For the text-containing cell, return its midpoint in (x, y) coordinate format. 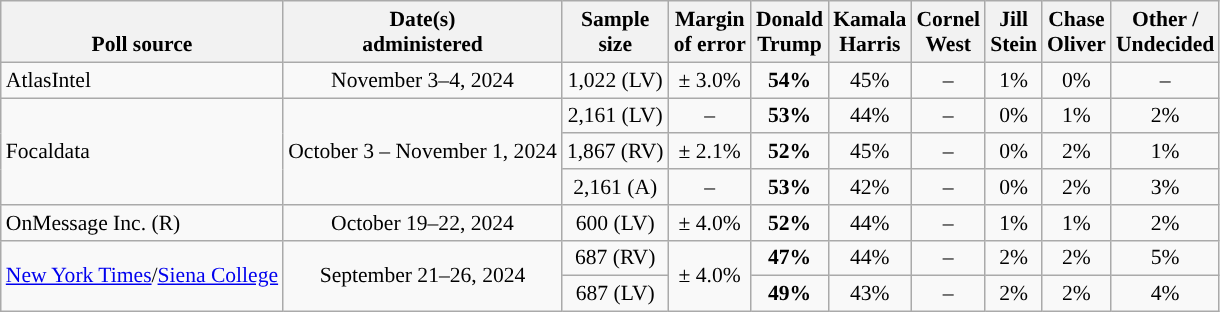
687 (LV) (616, 294)
Date(s)administered (422, 32)
54% (790, 80)
New York Times/Siena College (142, 276)
5% (1165, 258)
DonaldTrump (790, 32)
ChaseOliver (1076, 32)
Marginof error (710, 32)
Focaldata (142, 152)
± 3.0% (710, 80)
42% (870, 187)
September 21–26, 2024 (422, 276)
Samplesize (616, 32)
KamalaHarris (870, 32)
43% (870, 294)
1,022 (LV) (616, 80)
October 3 – November 1, 2024 (422, 152)
AtlasIntel (142, 80)
3% (1165, 187)
687 (RV) (616, 258)
Other /Undecided (1165, 32)
JillStein (1014, 32)
2,161 (A) (616, 187)
November 3–4, 2024 (422, 80)
OnMessage Inc. (R) (142, 223)
2,161 (LV) (616, 116)
Poll source (142, 32)
October 19–22, 2024 (422, 223)
CornelWest (948, 32)
49% (790, 294)
1,867 (RV) (616, 152)
± 2.1% (710, 152)
600 (LV) (616, 223)
47% (790, 258)
4% (1165, 294)
